Find where the given text appears and provide that cell's center as [X, Y] coordinate. 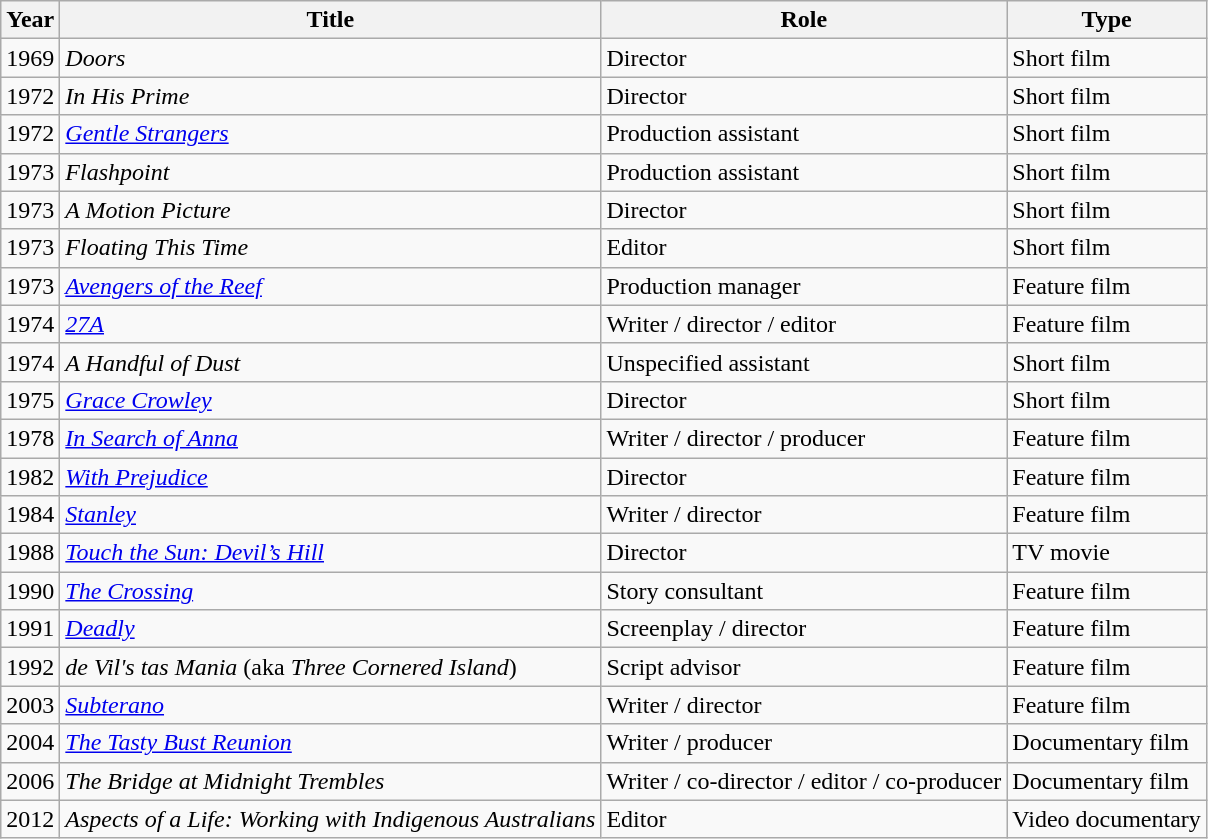
Script advisor [804, 667]
1988 [30, 553]
Writer / director / producer [804, 438]
Stanley [330, 515]
In His Prime [330, 96]
27A [330, 324]
With Prejudice [330, 477]
Flashpoint [330, 172]
The Tasty Bust Reunion [330, 743]
The Bridge at Midnight Trembles [330, 781]
A Motion Picture [330, 210]
Writer / director / editor [804, 324]
1975 [30, 400]
2003 [30, 705]
Title [330, 20]
Year [30, 20]
Unspecified assistant [804, 362]
1992 [30, 667]
Video documentary [1107, 819]
2012 [30, 819]
1984 [30, 515]
Gentle Strangers [330, 134]
2004 [30, 743]
The Crossing [330, 591]
Production manager [804, 286]
Role [804, 20]
Grace Crowley [330, 400]
1990 [30, 591]
Writer / producer [804, 743]
1978 [30, 438]
TV movie [1107, 553]
In Search of Anna [330, 438]
Screenplay / director [804, 629]
Touch the Sun: Devil’s Hill [330, 553]
2006 [30, 781]
Writer / co-director / editor / co-producer [804, 781]
Aspects of a Life: Working with Indigenous Australians [330, 819]
de Vil's tas Mania (aka Three Cornered Island) [330, 667]
1982 [30, 477]
Doors [330, 58]
Type [1107, 20]
Avengers of the Reef [330, 286]
Subterano [330, 705]
Floating This Time [330, 248]
1991 [30, 629]
Story consultant [804, 591]
Deadly [330, 629]
A Handful of Dust [330, 362]
1969 [30, 58]
